Locate the cell with the specified text and output its (X, Y) center coordinate. 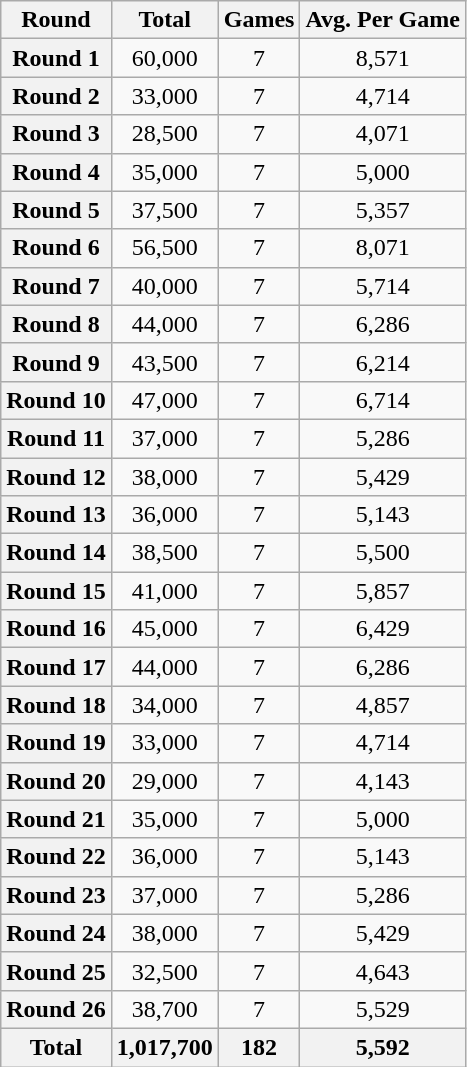
Round 25 (56, 971)
Round 8 (56, 324)
38,700 (164, 1009)
Round 21 (56, 819)
45,000 (164, 629)
6,429 (382, 629)
Round 18 (56, 705)
Round 9 (56, 362)
4,143 (382, 781)
Round 23 (56, 895)
Round 7 (56, 286)
Round 12 (56, 477)
Round 11 (56, 438)
Round 17 (56, 667)
Round 20 (56, 781)
Round 24 (56, 933)
5,357 (382, 210)
5,714 (382, 286)
5,529 (382, 1009)
34,000 (164, 705)
37,500 (164, 210)
6,714 (382, 400)
Round 14 (56, 553)
Round 19 (56, 743)
40,000 (164, 286)
4,643 (382, 971)
182 (259, 1047)
47,000 (164, 400)
38,500 (164, 553)
4,071 (382, 134)
28,500 (164, 134)
41,000 (164, 591)
43,500 (164, 362)
Round 1 (56, 58)
Avg. Per Game (382, 20)
5,857 (382, 591)
8,071 (382, 248)
Round 2 (56, 96)
29,000 (164, 781)
32,500 (164, 971)
Round 26 (56, 1009)
Round 4 (56, 172)
Round 3 (56, 134)
8,571 (382, 58)
5,592 (382, 1047)
60,000 (164, 58)
Round 5 (56, 210)
Round 22 (56, 857)
1,017,700 (164, 1047)
6,214 (382, 362)
Games (259, 20)
Round 16 (56, 629)
Round 15 (56, 591)
4,857 (382, 705)
Round 13 (56, 515)
56,500 (164, 248)
Round 10 (56, 400)
5,500 (382, 553)
Round (56, 20)
Round 6 (56, 248)
